Extract the [X, Y] coordinate from the center of the cell holding the provided text.  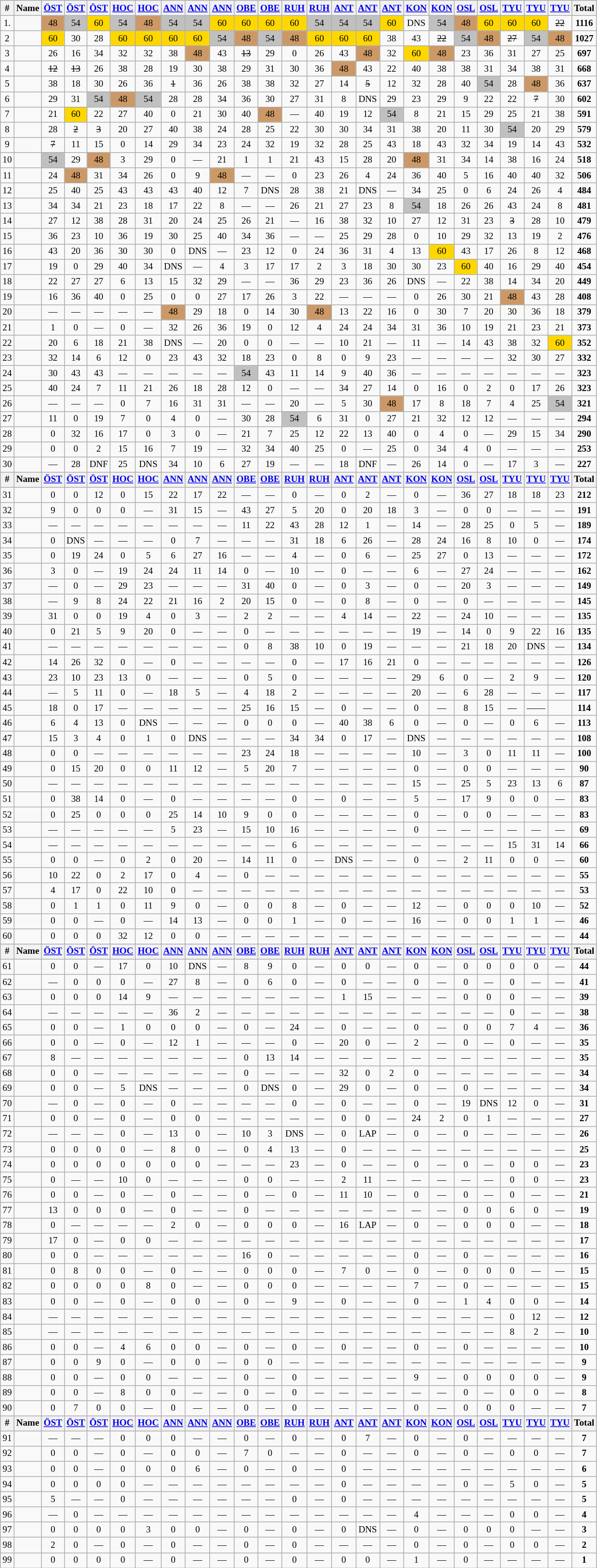
352 [584, 343]
373 [584, 328]
71 [7, 1119]
294 [584, 419]
212 [584, 495]
57 [7, 891]
332 [584, 358]
73 [7, 1150]
449 [584, 282]
78 [7, 1226]
93 [7, 1469]
86 [7, 1347]
58 [7, 906]
76 [7, 1195]
79 [7, 1240]
162 [584, 571]
92 [7, 1454]
506 [584, 176]
85 [7, 1332]
114 [584, 708]
290 [584, 434]
47 [7, 738]
108 [584, 738]
51 [7, 799]
75 [7, 1180]
189 [584, 525]
70 [7, 1104]
50 [7, 784]
45 [7, 708]
61 [7, 967]
91 [7, 1439]
637 [584, 84]
98 [7, 1545]
668 [584, 69]
591 [584, 114]
484 [584, 190]
65 [7, 1027]
68 [7, 1073]
532 [584, 145]
49 [7, 769]
—— [536, 708]
96 [7, 1515]
145 [584, 602]
174 [584, 541]
126 [584, 662]
227 [584, 465]
80 [7, 1256]
454 [584, 266]
59 [7, 921]
95 [7, 1499]
253 [584, 449]
42 [7, 662]
321 [584, 404]
518 [584, 160]
579 [584, 130]
33 [7, 525]
117 [584, 693]
602 [584, 99]
479 [584, 221]
468 [584, 252]
67 [7, 1058]
172 [584, 556]
191 [584, 510]
1116 [584, 23]
379 [584, 312]
63 [7, 997]
62 [7, 982]
82 [7, 1286]
99 [7, 1560]
134 [584, 647]
1. [7, 23]
72 [7, 1134]
64 [7, 1012]
120 [584, 678]
697 [584, 53]
1027 [584, 38]
408 [584, 297]
89 [7, 1393]
81 [7, 1271]
100 [584, 754]
74 [7, 1164]
88 [7, 1378]
476 [584, 236]
84 [7, 1317]
77 [7, 1210]
481 [584, 206]
113 [584, 723]
149 [584, 586]
94 [7, 1484]
56 [7, 875]
97 [7, 1530]
37 [7, 586]
